Search for the cell housing the specified text and yield its (X, Y) center coordinate. 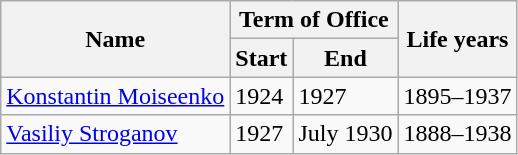
Start (262, 58)
July 1930 (346, 134)
End (346, 58)
Konstantin Moiseenko (116, 96)
Term of Office (314, 20)
1924 (262, 96)
1888–1938 (458, 134)
Vasiliy Stroganov (116, 134)
Life years (458, 39)
1895–1937 (458, 96)
Name (116, 39)
